Extract the [x, y] coordinate from the center of the cell holding the provided text.  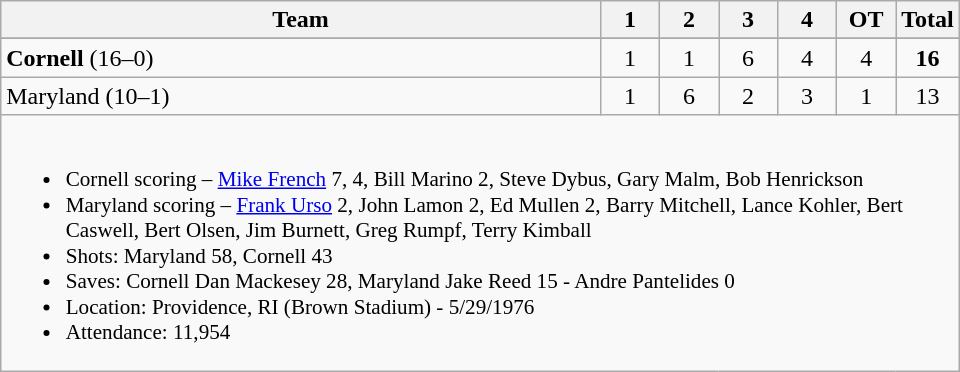
OT [866, 20]
13 [928, 96]
Maryland (10–1) [301, 96]
Total [928, 20]
Team [301, 20]
Cornell (16–0) [301, 58]
16 [928, 58]
